Output the (X, Y) coordinate of the center of the cell containing the given text.  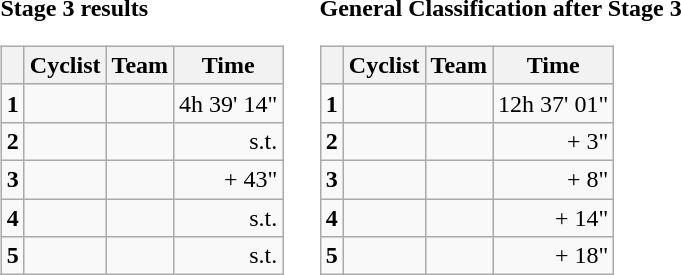
12h 37' 01" (554, 103)
+ 18" (554, 256)
+ 43" (228, 179)
+ 14" (554, 217)
+ 3" (554, 141)
+ 8" (554, 179)
4h 39' 14" (228, 103)
